Capture the cell that displays the provided text and extract its [x, y] central coordinate. 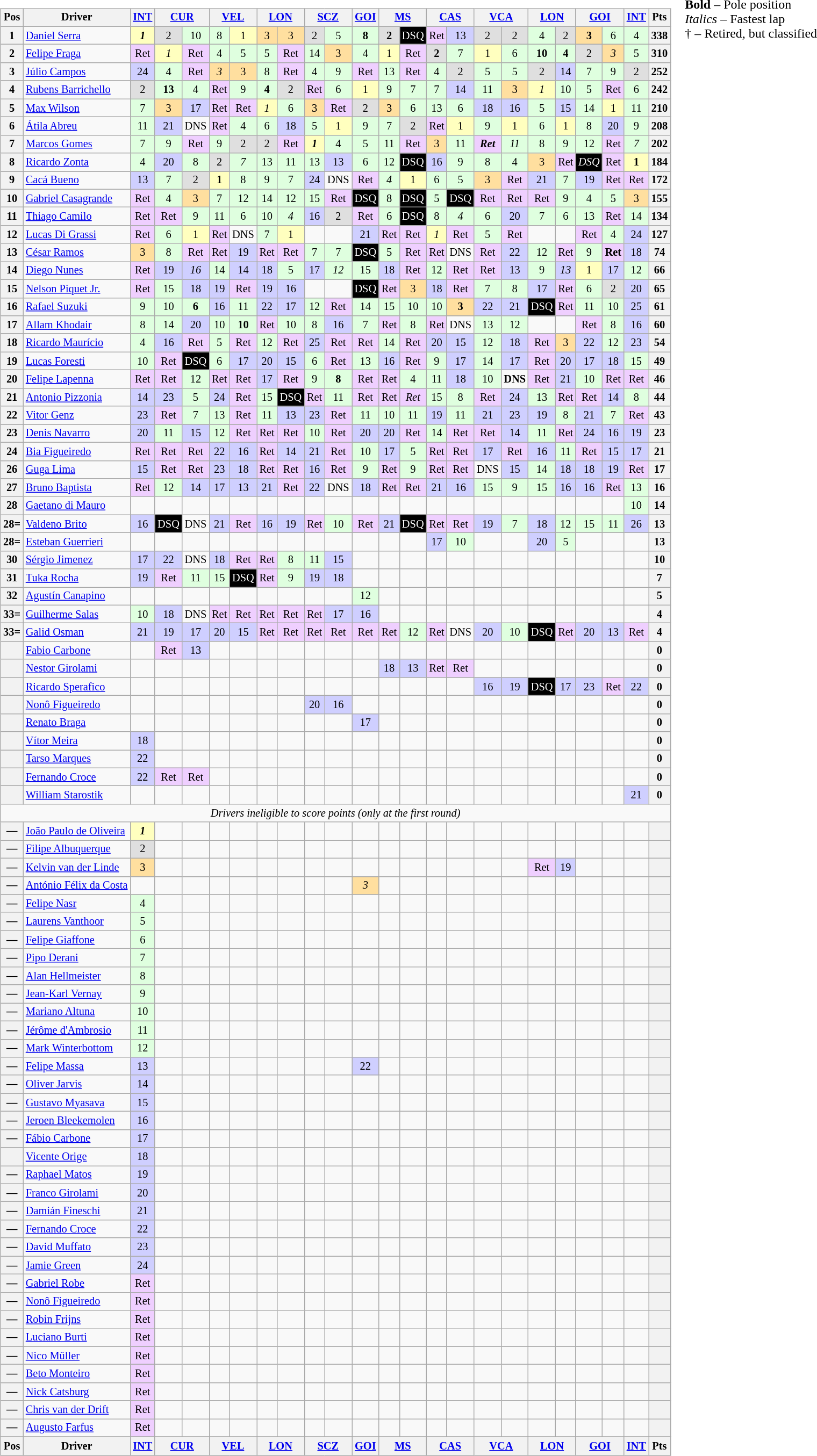
David Muffato [76, 1247]
Jeroen Bleekemolen [76, 1121]
Guilherme Salas [76, 614]
Júlio Campos [76, 72]
60 [660, 325]
Nico Müller [76, 1356]
155 [660, 198]
António Félix da Costa [76, 885]
Tuka Rocha [76, 578]
28 [12, 506]
Gaetano di Mauro [76, 506]
Gabriel Robe [76, 1284]
49 [660, 361]
Felipe Massa [76, 1066]
Mark Winterbottom [76, 1048]
Fábio Carbone [76, 1138]
Lucas Di Grassi [76, 235]
27 [12, 488]
127 [660, 235]
184 [660, 162]
172 [660, 181]
43 [660, 415]
Vicente Orige [76, 1157]
Alan Hellmeister [76, 976]
Fabio Carbone [76, 651]
242 [660, 90]
66 [660, 271]
Daniel Serra [76, 35]
Felipe Nasr [76, 904]
Jean-Karl Vernay [76, 994]
44 [660, 397]
Esteban Guerrieri [76, 542]
Franco Girolami [76, 1193]
Kelvin van der Linde [76, 867]
310 [660, 54]
30 [12, 560]
Cacá Bueno [76, 181]
252 [660, 72]
Vítor Meira [76, 741]
Ricardo Sperafico [76, 687]
Diego Nunes [76, 271]
Denis Navarro [76, 434]
Sérgio Jimenez [76, 560]
Ricardo Maurício [76, 343]
Gustavo Myasava [76, 1102]
210 [660, 108]
Renato Braga [76, 723]
João Paulo de Oliveira [76, 831]
Rubens Barrichello [76, 90]
Felipe Giaffone [76, 940]
Raphael Matos [76, 1175]
Felipe Fraga [76, 54]
Valdeno Brito [76, 524]
Antonio Pizzonia [76, 397]
Thiago Camilo [76, 217]
61 [660, 307]
Rafael Suzuki [76, 307]
202 [660, 144]
208 [660, 126]
65 [660, 289]
Allam Khodair [76, 325]
Bruno Baptista [76, 488]
Laurens Vanthoor [76, 921]
Agustín Canapino [76, 596]
Chris van der Drift [76, 1410]
William Starostik [76, 795]
Marcos Gomes [76, 144]
Galid Osman [76, 632]
32 [12, 596]
Filipe Albuquerque [76, 849]
Luciano Burti [76, 1338]
134 [660, 217]
Oliver Jarvis [76, 1084]
Gabriel Casagrande [76, 198]
Bia Figueiredo [76, 451]
338 [660, 35]
Drivers ineligible to score points (only at the first round) [335, 813]
Tarso Marques [76, 759]
Vitor Genz [76, 415]
Felipe Lapenna [76, 379]
31 [12, 578]
Jamie Green [76, 1265]
Nick Catsburg [76, 1392]
Guga Lima [76, 470]
Pipo Derani [76, 958]
Nelson Piquet Jr. [76, 289]
Átila Abreu [76, 126]
Nestor Girolami [76, 668]
Augusto Farfus [76, 1428]
46 [660, 379]
Damián Fineschi [76, 1211]
74 [660, 253]
54 [660, 343]
Mariano Altuna [76, 1012]
Beto Monteiro [76, 1374]
Ricardo Zonta [76, 162]
Max Wilson [76, 108]
Robin Frijns [76, 1320]
Lucas Foresti [76, 361]
Jérôme d'Ambrosio [76, 1030]
César Ramos [76, 253]
